Extract the [X, Y] coordinate from the center of the cell holding the provided text.  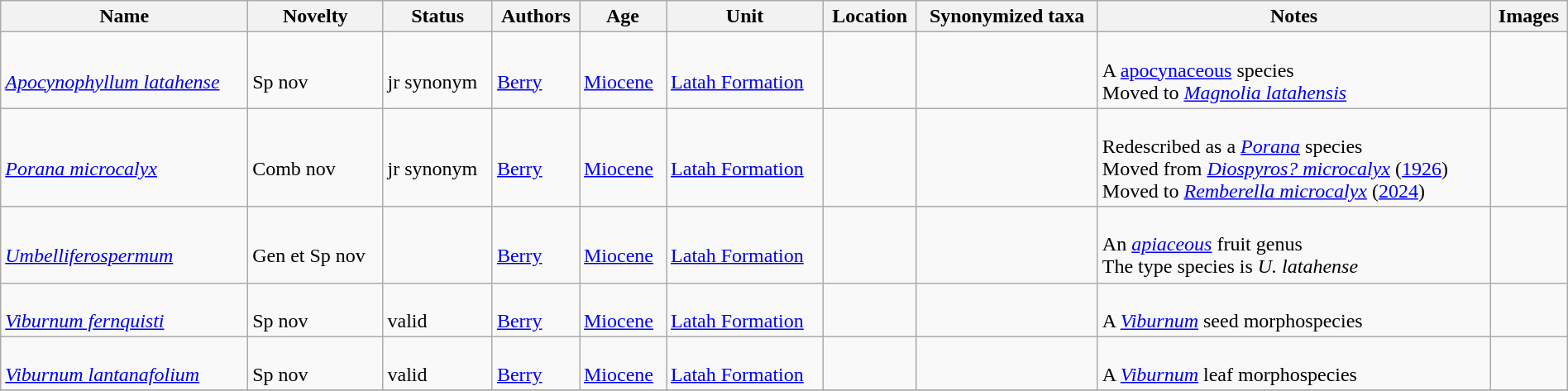
Comb nov [316, 157]
Status [437, 17]
Name [124, 17]
A apocynaceous species Moved to Magnolia latahensis [1293, 70]
Redescribed as a Porana species Moved from Diospyros? microcalyx (1926)Moved to Remberella microcalyx (2024) [1293, 157]
Viburnum fernquisti [124, 309]
Viburnum lantanafolium [124, 364]
Age [622, 17]
Synonymized taxa [1007, 17]
Porana microcalyx [124, 157]
A Viburnum leaf morphospecies [1293, 364]
Authors [536, 17]
Location [869, 17]
Images [1528, 17]
Unit [745, 17]
Novelty [316, 17]
Gen et Sp nov [316, 245]
An apiaceous fruit genusThe type species is U. latahense [1293, 245]
Umbelliferospermum [124, 245]
Notes [1293, 17]
Apocynophyllum latahense [124, 70]
A Viburnum seed morphospecies [1293, 309]
